Identify which cell holds the provided text, then report its [x, y] central coordinate. 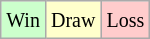
Draw [72, 20]
Win [24, 20]
Loss [126, 20]
